Scan for the cell matching the given text and deliver its (X, Y) coordinate at center. 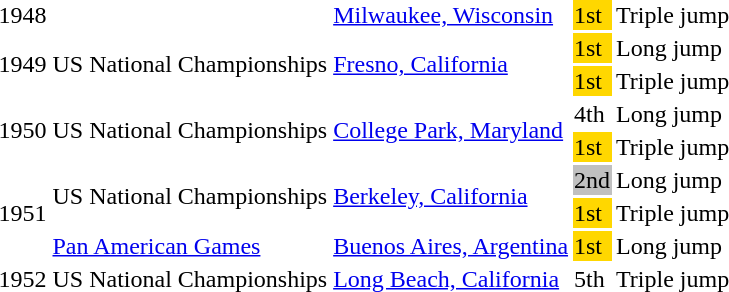
Berkeley, California (451, 196)
Pan American Games (190, 246)
College Park, Maryland (451, 130)
Milwaukee, Wisconsin (451, 15)
Buenos Aires, Argentina (451, 246)
4th (592, 114)
Fresno, California (451, 64)
2nd (592, 180)
